Locate the cell with the specified text and output its (X, Y) center coordinate. 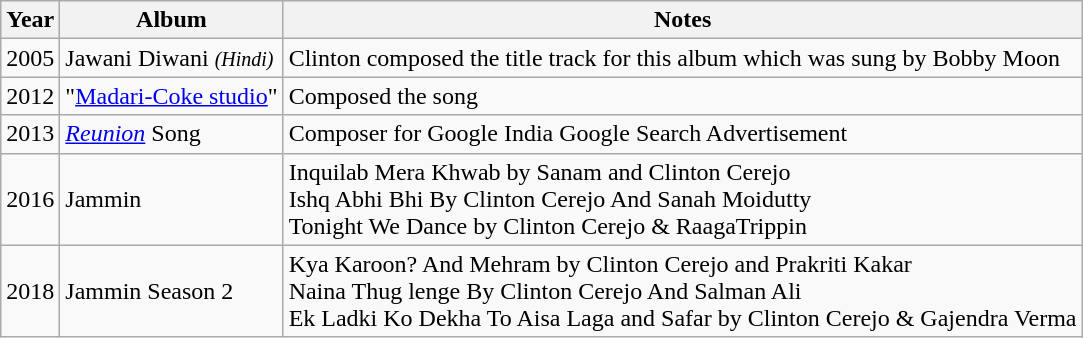
Year (30, 20)
2005 (30, 58)
Composed the song (682, 96)
2013 (30, 134)
Album (172, 20)
2016 (30, 199)
Inquilab Mera Khwab by Sanam and Clinton Cerejo Ishq Abhi Bhi By Clinton Cerejo And Sanah Moidutty Tonight We Dance by Clinton Cerejo & RaagaTrippin (682, 199)
Composer for Google India Google Search Advertisement (682, 134)
Reunion Song (172, 134)
Jawani Diwani (Hindi) (172, 58)
Notes (682, 20)
Jammin Season 2 (172, 291)
2018 (30, 291)
"Madari-Coke studio" (172, 96)
Clinton composed the title track for this album which was sung by Bobby Moon (682, 58)
2012 (30, 96)
Jammin (172, 199)
